Return the [x, y] coordinate for the center point of the cell that contains the specified text.  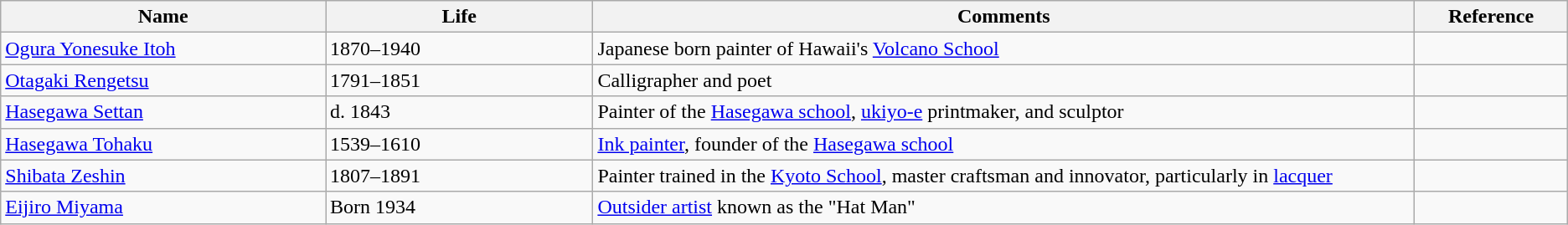
Hasegawa Tohaku [163, 144]
Eijiro Miyama [163, 207]
Shibata Zeshin [163, 176]
Ogura Yonesuke Itoh [163, 49]
Hasegawa Settan [163, 112]
Comments [1003, 17]
Painter trained in the Kyoto School, master craftsman and innovator, particularly in lacquer [1003, 176]
Calligrapher and poet [1003, 80]
Painter of the Hasegawa school, ukiyo-e printmaker, and sculptor [1003, 112]
1539–1610 [459, 144]
Life [459, 17]
1791–1851 [459, 80]
d. 1843 [459, 112]
Japanese born painter of Hawaii's Volcano School [1003, 49]
Born 1934 [459, 207]
1807–1891 [459, 176]
Reference [1491, 17]
Otagaki Rengetsu [163, 80]
Name [163, 17]
Ink painter, founder of the Hasegawa school [1003, 144]
Outsider artist known as the "Hat Man" [1003, 207]
1870–1940 [459, 49]
